Scan for the cell matching the given text and deliver its (x, y) coordinate at center. 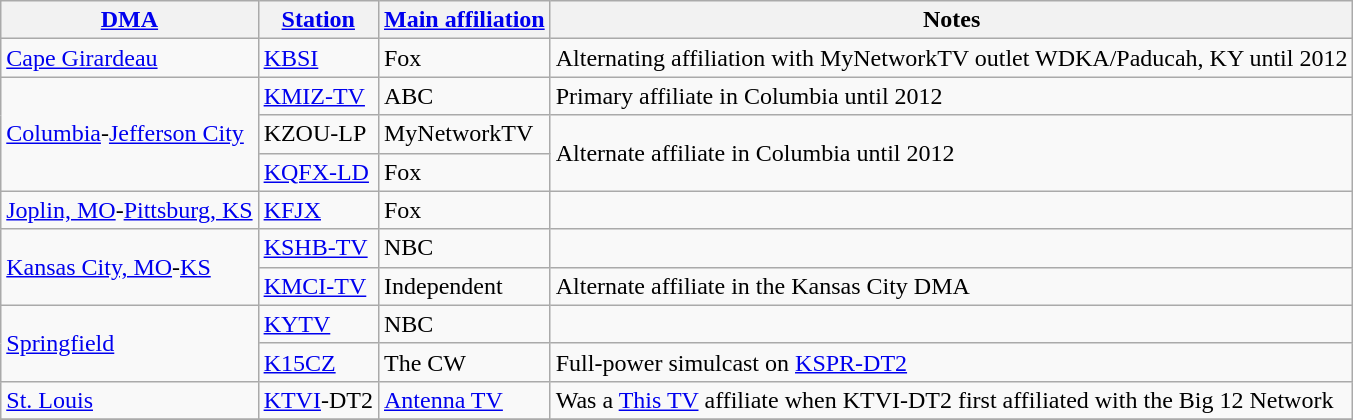
Kansas City, MO-KS (130, 267)
Station (318, 20)
KYTV (318, 324)
Main affiliation (464, 20)
Cape Girardeau (130, 58)
The CW (464, 362)
Notes (952, 20)
Columbia-Jefferson City (130, 134)
KBSI (318, 58)
Was a This TV affiliate when KTVI-DT2 first affiliated with the Big 12 Network (952, 400)
KQFX-LD (318, 172)
KZOU-LP (318, 134)
KMCI-TV (318, 286)
KMIZ-TV (318, 96)
Full-power simulcast on KSPR-DT2 (952, 362)
ABC (464, 96)
KFJX (318, 210)
Alternate affiliate in the Kansas City DMA (952, 286)
KTVI-DT2 (318, 400)
MyNetworkTV (464, 134)
DMA (130, 20)
KSHB-TV (318, 248)
Independent (464, 286)
Alternating affiliation with MyNetworkTV outlet WDKA/Paducah, KY until 2012 (952, 58)
K15CZ (318, 362)
Alternate affiliate in Columbia until 2012 (952, 153)
Antenna TV (464, 400)
Springfield (130, 343)
Joplin, MO-Pittsburg, KS (130, 210)
St. Louis (130, 400)
Primary affiliate in Columbia until 2012 (952, 96)
